Locate the cell with the specified text and output its (X, Y) center coordinate. 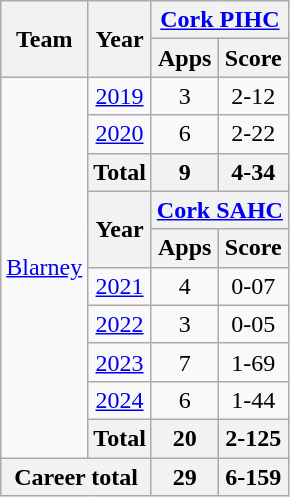
Cork SAHC (220, 210)
4 (184, 286)
Team (44, 39)
2023 (120, 362)
7 (184, 362)
0-07 (253, 286)
29 (184, 477)
2-22 (253, 134)
Cork PIHC (220, 20)
6-159 (253, 477)
20 (184, 438)
2020 (120, 134)
1-69 (253, 362)
9 (184, 172)
2019 (120, 96)
4-34 (253, 172)
2-12 (253, 96)
Career total (76, 477)
2022 (120, 324)
1-44 (253, 400)
2021 (120, 286)
2-125 (253, 438)
2024 (120, 400)
0-05 (253, 324)
Blarney (44, 268)
